Capture the cell that displays the provided text and extract its [X, Y] central coordinate. 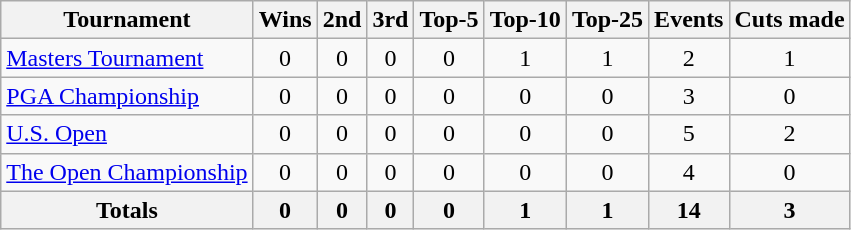
Events [689, 20]
The Open Championship [127, 172]
Tournament [127, 20]
Cuts made [790, 20]
5 [689, 134]
Top-5 [449, 20]
4 [689, 172]
2nd [342, 20]
PGA Championship [127, 96]
Top-25 [607, 20]
3rd [390, 20]
14 [689, 210]
U.S. Open [127, 134]
Masters Tournament [127, 58]
Totals [127, 210]
Wins [285, 20]
Top-10 [525, 20]
